Capture the cell that displays the provided text and extract its [x, y] central coordinate. 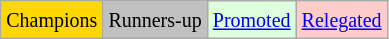
Relegated [342, 20]
Promoted [252, 20]
Champions [52, 20]
Runners-up [155, 20]
